Output the [x, y] coordinate of the center of the cell containing the given text.  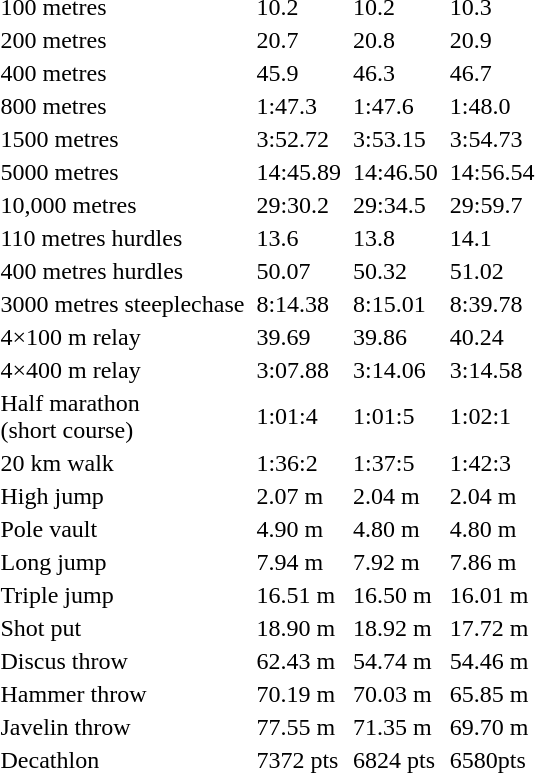
4.80 m [396, 529]
62.43 m [299, 661]
1:01:4 [299, 416]
29:30.2 [299, 205]
45.9 [299, 73]
8:14.38 [299, 304]
50.32 [396, 271]
3:53.15 [396, 139]
3:14.06 [396, 370]
3:52.72 [299, 139]
13.6 [299, 238]
70.03 m [396, 694]
29:34.5 [396, 205]
16.51 m [299, 595]
14:46.50 [396, 172]
39.86 [396, 337]
7.92 m [396, 562]
14:45.89 [299, 172]
20.7 [299, 40]
18.92 m [396, 628]
1:47.6 [396, 106]
20.8 [396, 40]
2.04 m [396, 496]
1:36:2 [299, 463]
39.69 [299, 337]
71.35 m [396, 727]
77.55 m [299, 727]
18.90 m [299, 628]
13.8 [396, 238]
16.50 m [396, 595]
8:15.01 [396, 304]
46.3 [396, 73]
1:37:5 [396, 463]
1:47.3 [299, 106]
4.90 m [299, 529]
1:01:5 [396, 416]
3:07.88 [299, 370]
50.07 [299, 271]
70.19 m [299, 694]
7.94 m [299, 562]
54.74 m [396, 661]
2.07 m [299, 496]
